Capture the cell that displays the provided text and extract its [X, Y] central coordinate. 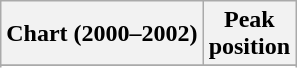
Chart (2000–2002) [102, 34]
Peakposition [249, 34]
